For the text-containing cell, return its midpoint in [X, Y] coordinate format. 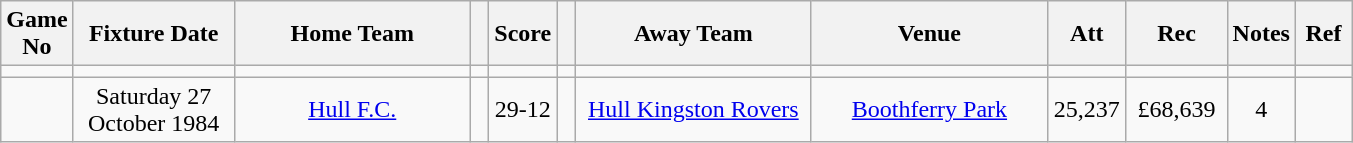
Notes [1261, 34]
Rec [1176, 34]
Boothferry Park [929, 110]
Venue [929, 34]
29-12 [523, 110]
Ref [1323, 34]
Away Team [693, 34]
25,237 [1086, 110]
Saturday 27 October 1984 [154, 110]
Home Team [352, 34]
Score [523, 34]
Att [1086, 34]
Hull F.C. [352, 110]
4 [1261, 110]
Fixture Date [154, 34]
£68,639 [1176, 110]
Hull Kingston Rovers [693, 110]
Game No [37, 34]
